Extract the (X, Y) coordinate from the center of the cell holding the provided text.  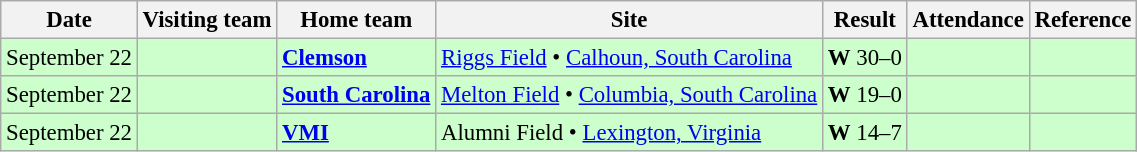
W 30–0 (866, 58)
Attendance (968, 20)
Alumni Field • Lexington, Virginia (630, 133)
Clemson (356, 58)
W 19–0 (866, 95)
Date (69, 20)
South Carolina (356, 95)
Melton Field • Columbia, South Carolina (630, 95)
Result (866, 20)
Visiting team (206, 20)
Site (630, 20)
Reference (1083, 20)
Home team (356, 20)
Riggs Field • Calhoun, South Carolina (630, 58)
VMI (356, 133)
W 14–7 (866, 133)
